Return the (X, Y) coordinate for the center point of the cell that contains the specified text.  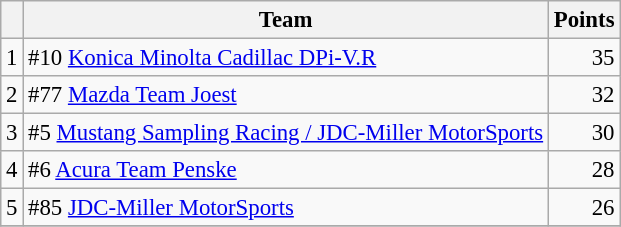
#77 Mazda Team Joest (286, 95)
Team (286, 20)
30 (584, 133)
#85 JDC-Miller MotorSports (286, 208)
3 (12, 133)
1 (12, 58)
32 (584, 95)
28 (584, 170)
26 (584, 208)
#10 Konica Minolta Cadillac DPi-V.R (286, 58)
#5 Mustang Sampling Racing / JDC-Miller MotorSports (286, 133)
Points (584, 20)
5 (12, 208)
#6 Acura Team Penske (286, 170)
35 (584, 58)
4 (12, 170)
2 (12, 95)
